Output the (x, y) coordinate of the center of the cell containing the given text.  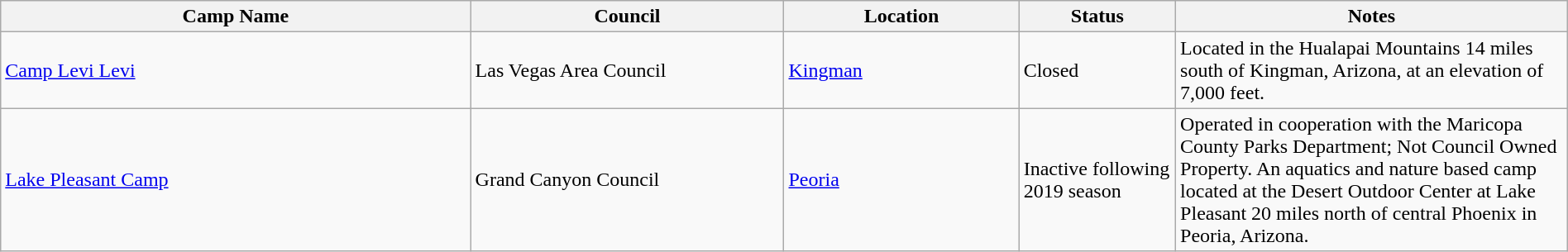
Camp Name (236, 17)
Located in the Hualapai Mountains 14 miles south of Kingman, Arizona, at an elevation of 7,000 feet. (1372, 70)
Las Vegas Area Council (627, 70)
Grand Canyon Council (627, 180)
Camp Levi Levi (236, 70)
Peoria (901, 180)
Inactive following 2019 season (1097, 180)
Closed (1097, 70)
Status (1097, 17)
Location (901, 17)
Kingman (901, 70)
Lake Pleasant Camp (236, 180)
Council (627, 17)
Notes (1372, 17)
